Search for the cell housing the specified text and yield its (X, Y) center coordinate. 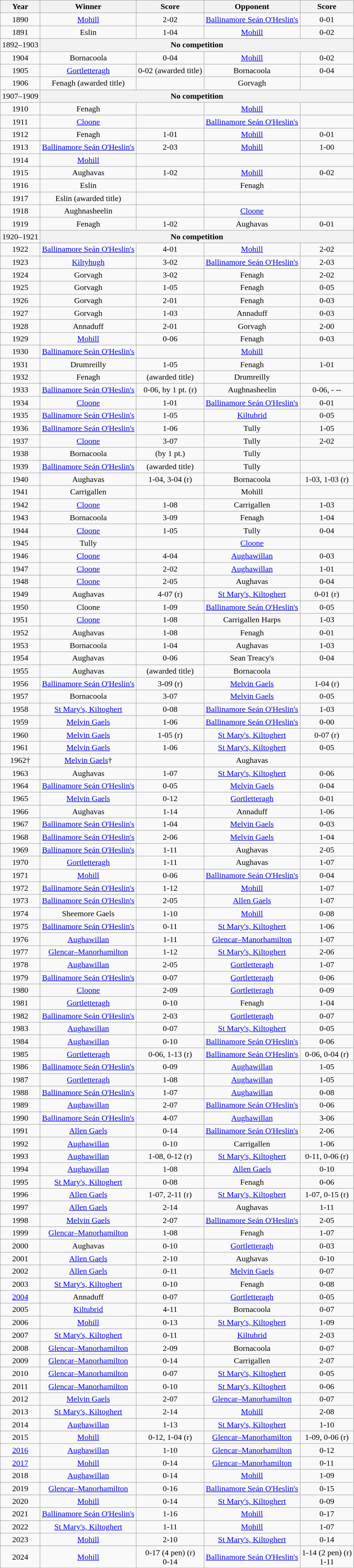
0-06, 1-13 (r) (170, 1054)
1941 (20, 492)
1935 (20, 415)
2021 (20, 1514)
2012 (20, 1399)
1990 (20, 1118)
1936 (20, 428)
1985 (20, 1054)
1-00 (327, 147)
1953 (20, 645)
2013 (20, 1412)
1-13 (170, 1425)
1951 (20, 620)
Eslin (awarded title) (88, 198)
1964 (20, 786)
1929 (20, 339)
1978 (20, 965)
2-08 (327, 1412)
1-14 (170, 812)
1-14 (2 pen) (r) 1-11 (327, 1557)
2000 (20, 1246)
1905 (20, 70)
1930 (20, 351)
1986 (20, 1067)
1923 (20, 262)
Fenagh (awarded title) (88, 83)
1925 (20, 288)
Winner (88, 7)
2019 (20, 1488)
4-01 (170, 249)
1984 (20, 1041)
1981 (20, 1003)
1942 (20, 505)
2024 (20, 1557)
1913 (20, 147)
1996 (20, 1195)
2018 (20, 1476)
1934 (20, 403)
1999 (20, 1233)
1970 (20, 863)
Carrigallen Harps (252, 620)
1944 (20, 530)
1961 (20, 747)
1910 (20, 109)
0-12, 1-04 (r) (170, 1437)
1980 (20, 990)
1-03, 1-03 (r) (327, 479)
1979 (20, 978)
2017 (20, 1463)
0-16 (170, 1488)
1949 (20, 594)
1960 (20, 735)
0-01 (r) (327, 594)
1988 (20, 1092)
1939 (20, 467)
2014 (20, 1425)
1911 (20, 121)
1928 (20, 326)
Sean Treacy's (252, 658)
1965 (20, 799)
Sheemore Gaels (88, 914)
1918 (20, 211)
1973 (20, 901)
2007 (20, 1335)
1892–1903 (20, 45)
4-07 (170, 1118)
3-06 (327, 1118)
0-11, 0-06 (r) (327, 1156)
1998 (20, 1220)
1940 (20, 479)
1962† (20, 760)
1-08, 0-12 (r) (170, 1156)
1991 (20, 1131)
1932 (20, 377)
1977 (20, 952)
1967 (20, 824)
1916 (20, 186)
1947 (20, 569)
1-07, 2-11 (r) (170, 1195)
1992 (20, 1143)
1959 (20, 722)
0-17 (327, 1514)
1912 (20, 134)
1-04, 3-04 (r) (170, 479)
4-11 (170, 1310)
2016 (20, 1450)
1906 (20, 83)
1983 (20, 1029)
2010 (20, 1373)
2-00 (327, 326)
1-05 (r) (170, 735)
3-09 (r) (170, 684)
1945 (20, 543)
1890 (20, 19)
1920–1921 (20, 237)
1952 (20, 633)
4-07 (r) (170, 594)
2023 (20, 1539)
1927 (20, 313)
1915 (20, 173)
1954 (20, 658)
0-02 (awarded title) (170, 70)
1933 (20, 390)
1966 (20, 812)
4-04 (170, 556)
1-04 (r) (327, 684)
0-06, - -- (327, 390)
0-07 (r) (327, 735)
2020 (20, 1501)
2001 (20, 1259)
1924 (20, 275)
1987 (20, 1080)
1-16 (170, 1514)
1968 (20, 837)
1946 (20, 556)
0-17 (4 pen) (r) 0-14 (170, 1557)
1919 (20, 224)
(by 1 pt.) (170, 454)
Year (20, 7)
2011 (20, 1386)
1963 (20, 773)
1955 (20, 671)
Opponent (252, 7)
2015 (20, 1437)
1975 (20, 926)
1994 (20, 1169)
Kiltyhugh (88, 262)
1926 (20, 300)
0-06, 0-04 (r) (327, 1054)
1-07, 0-15 (r) (327, 1195)
1956 (20, 684)
1948 (20, 582)
1891 (20, 32)
1971 (20, 875)
1957 (20, 696)
1937 (20, 441)
1922 (20, 249)
1958 (20, 709)
1938 (20, 454)
2004 (20, 1297)
2003 (20, 1284)
2002 (20, 1271)
3-09 (170, 518)
1931 (20, 364)
0-06, by 1 pt. (r) (170, 390)
1943 (20, 518)
1997 (20, 1208)
1995 (20, 1182)
2005 (20, 1310)
1914 (20, 160)
1917 (20, 198)
1950 (20, 607)
2022 (20, 1527)
1904 (20, 58)
1907–1909 (20, 96)
0-13 (170, 1322)
2008 (20, 1348)
1972 (20, 888)
1969 (20, 850)
0-15 (327, 1488)
1989 (20, 1105)
1974 (20, 914)
1982 (20, 1016)
1-09, 0-06 (r) (327, 1437)
2006 (20, 1322)
2009 (20, 1361)
1976 (20, 939)
1993 (20, 1156)
0-00 (327, 722)
Melvin Gaels† (88, 760)
